Locate the cell with the specified text and output its (X, Y) center coordinate. 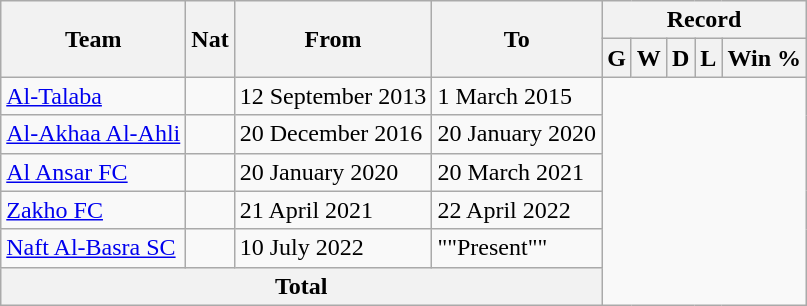
W (648, 58)
Record (704, 20)
From (333, 39)
""Present"" (517, 248)
Al-Akhaa Al-Ahli (94, 134)
1 March 2015 (517, 96)
L (708, 58)
12 September 2013 (333, 96)
D (680, 58)
To (517, 39)
10 July 2022 (333, 248)
20 December 2016 (333, 134)
Al Ansar FC (94, 172)
Nat (210, 39)
20 March 2021 (517, 172)
22 April 2022 (517, 210)
Zakho FC (94, 210)
Team (94, 39)
G (617, 58)
21 April 2021 (333, 210)
Naft Al-Basra SC (94, 248)
Total (302, 286)
Al-Talaba (94, 96)
Win % (764, 58)
